Scan for the cell matching the given text and deliver its [x, y] coordinate at center. 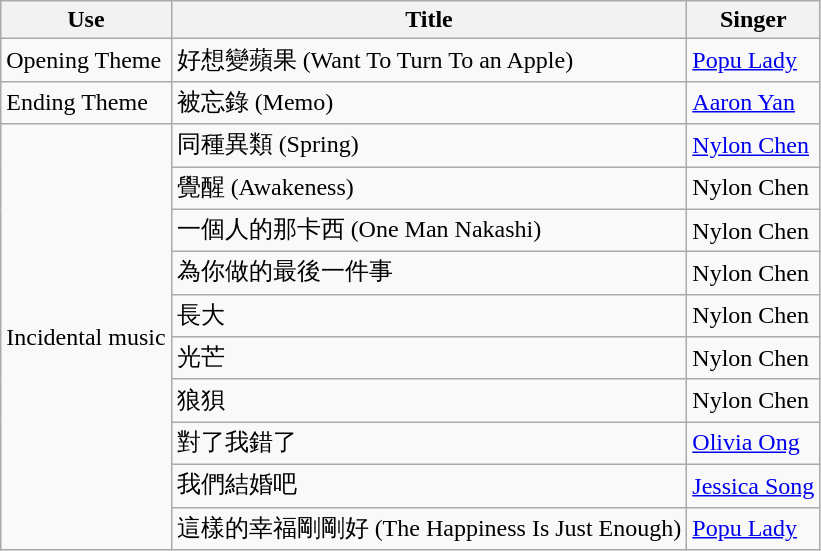
Incidental music [86, 337]
Jessica Song [754, 486]
狼狽 [429, 400]
Title [429, 20]
同種異類 (Spring) [429, 146]
好想變蘋果 (Want To Turn To an Apple) [429, 60]
對了我錯了 [429, 444]
長大 [429, 316]
覺醒 (Awakeness) [429, 188]
這樣的幸福剛剛好 (The Happiness Is Just Enough) [429, 528]
被忘錄 (Memo) [429, 102]
光芒 [429, 358]
Singer [754, 20]
Aaron Yan [754, 102]
Ending Theme [86, 102]
一個人的那卡西 (One Man Nakashi) [429, 230]
Use [86, 20]
我們結婚吧 [429, 486]
Olivia Ong [754, 444]
為你做的最後一件事 [429, 274]
Opening Theme [86, 60]
